For the text-containing cell, return its midpoint in (x, y) coordinate format. 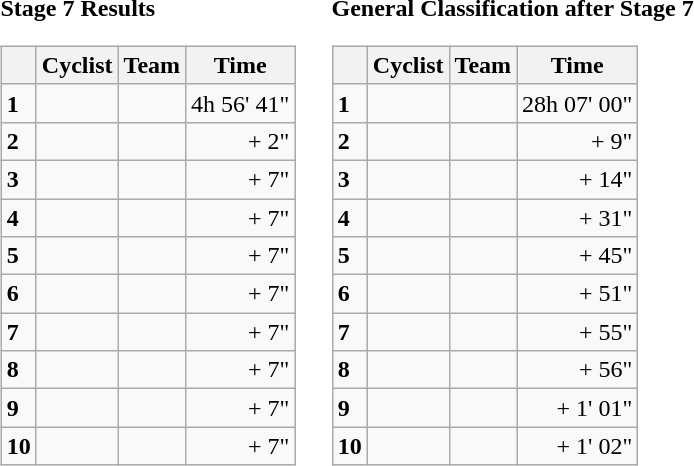
+ 1' 02" (578, 446)
+ 55" (578, 332)
+ 9" (578, 141)
+ 31" (578, 217)
+ 45" (578, 256)
28h 07' 00" (578, 103)
+ 14" (578, 179)
+ 51" (578, 294)
+ 2" (240, 141)
+ 56" (578, 370)
4h 56' 41" (240, 103)
+ 1' 01" (578, 408)
